Find where the given text appears and provide that cell's center as [x, y] coordinate. 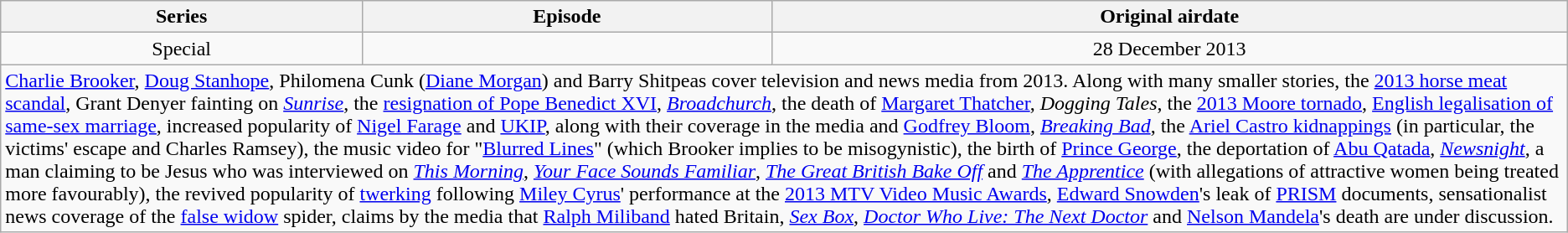
Original airdate [1169, 17]
28 December 2013 [1169, 49]
Series [182, 17]
Episode [568, 17]
Special [182, 49]
